Detect which cell encompasses the target text, then output its (x, y) center coordinate. 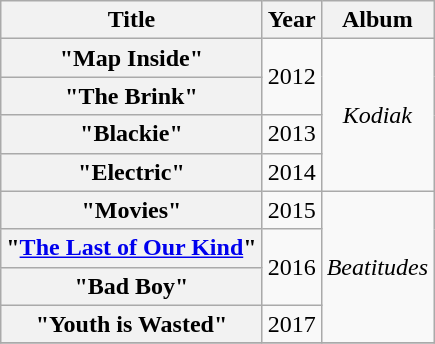
2012 (292, 77)
2017 (292, 324)
"Youth is Wasted" (132, 324)
"Bad Boy" (132, 286)
Album (377, 20)
Beatitudes (377, 267)
2015 (292, 210)
Kodiak (377, 115)
"The Brink" (132, 96)
"Movies" (132, 210)
2013 (292, 134)
2016 (292, 267)
"The Last of Our Kind" (132, 248)
2014 (292, 172)
"Blackie" (132, 134)
"Map Inside" (132, 58)
Title (132, 20)
"Electric" (132, 172)
Year (292, 20)
